For the text-containing cell, return its midpoint in [x, y] coordinate format. 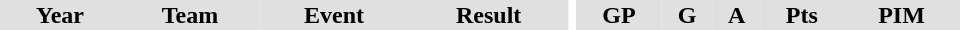
Year [60, 15]
Team [190, 15]
GP [619, 15]
G [688, 15]
Pts [802, 15]
Result [488, 15]
PIM [902, 15]
A [737, 15]
Event [334, 15]
